For the text-containing cell, return its midpoint in [X, Y] coordinate format. 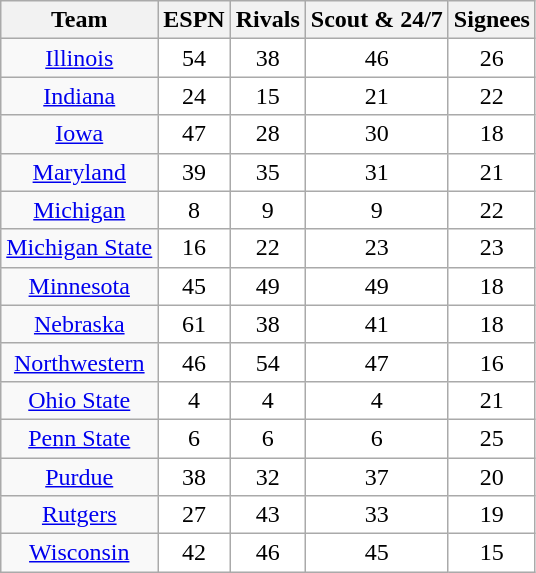
ESPN [194, 20]
Michigan [80, 210]
Team [80, 20]
37 [376, 477]
Penn State [80, 438]
31 [376, 172]
Rutgers [80, 515]
Ohio State [80, 400]
Iowa [80, 134]
30 [376, 134]
Rivals [268, 20]
28 [268, 134]
39 [194, 172]
26 [492, 58]
42 [194, 553]
19 [492, 515]
Nebraska [80, 324]
Maryland [80, 172]
43 [268, 515]
33 [376, 515]
Illinois [80, 58]
Indiana [80, 96]
27 [194, 515]
25 [492, 438]
Michigan State [80, 248]
20 [492, 477]
32 [268, 477]
8 [194, 210]
Northwestern [80, 362]
Signees [492, 20]
Minnesota [80, 286]
61 [194, 324]
Purdue [80, 477]
41 [376, 324]
Scout & 24/7 [376, 20]
24 [194, 96]
35 [268, 172]
Wisconsin [80, 553]
